Return the [X, Y] coordinate for the center point of the cell that contains the specified text.  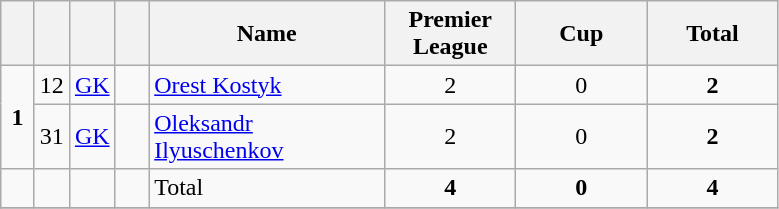
Orest Kostyk [267, 85]
31 [52, 136]
Premier League [450, 34]
Cup [582, 34]
Name [267, 34]
Oleksandr Ilyuschenkov [267, 136]
1 [18, 118]
12 [52, 85]
